Return (X, Y) of the center of cell containing provided text 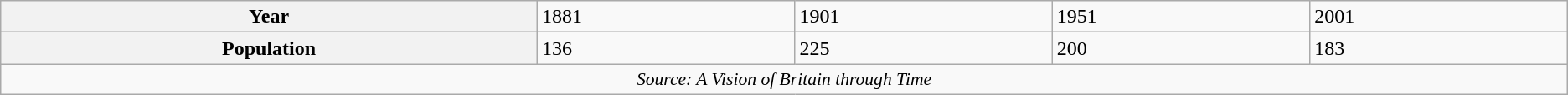
Source: A Vision of Britain through Time (784, 79)
1901 (923, 17)
1881 (665, 17)
1951 (1181, 17)
2001 (1439, 17)
183 (1439, 48)
Population (270, 48)
225 (923, 48)
136 (665, 48)
200 (1181, 48)
Year (270, 17)
